Pinpoint the cell where the given text exists, returning its (X, Y) midpoint coordinate. 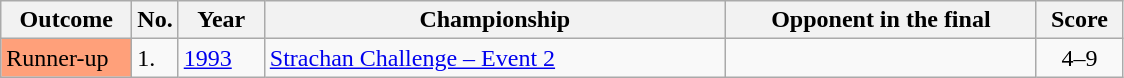
Score (1079, 20)
Outcome (66, 20)
Strachan Challenge – Event 2 (494, 58)
4–9 (1079, 58)
1. (155, 58)
Opponent in the final (880, 20)
No. (155, 20)
Year (221, 20)
Runner-up (66, 58)
1993 (221, 58)
Championship (494, 20)
